Locate the cell with the specified text and output its [X, Y] center coordinate. 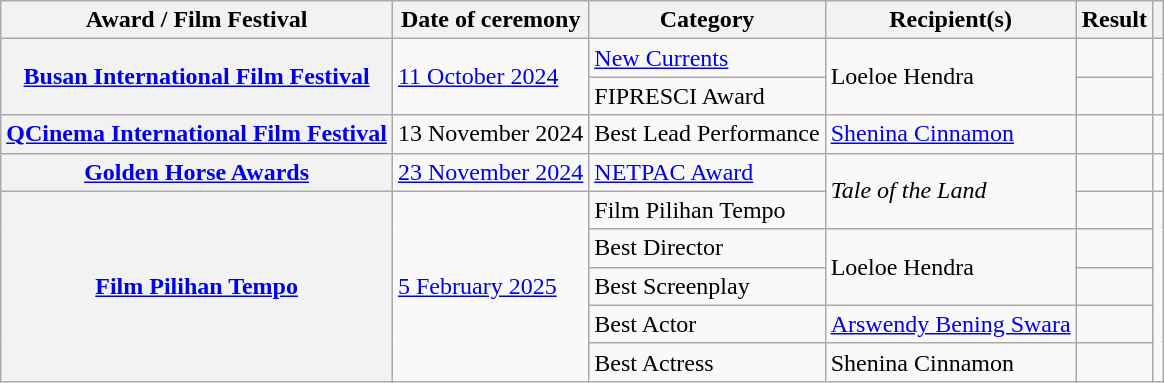
13 November 2024 [490, 134]
Best Director [707, 248]
Best Screenplay [707, 286]
11 October 2024 [490, 77]
Arswendy Bening Swara [950, 324]
Best Actress [707, 362]
Result [1114, 20]
Recipient(s) [950, 20]
Category [707, 20]
New Currents [707, 58]
FIPRESCI Award [707, 96]
Best Actor [707, 324]
Tale of the Land [950, 191]
NETPAC Award [707, 172]
QCinema International Film Festival [197, 134]
Golden Horse Awards [197, 172]
Best Lead Performance [707, 134]
Date of ceremony [490, 20]
5 February 2025 [490, 286]
23 November 2024 [490, 172]
Busan International Film Festival [197, 77]
Award / Film Festival [197, 20]
